Provide the [X, Y] coordinate of the cell's center where the given text is located.  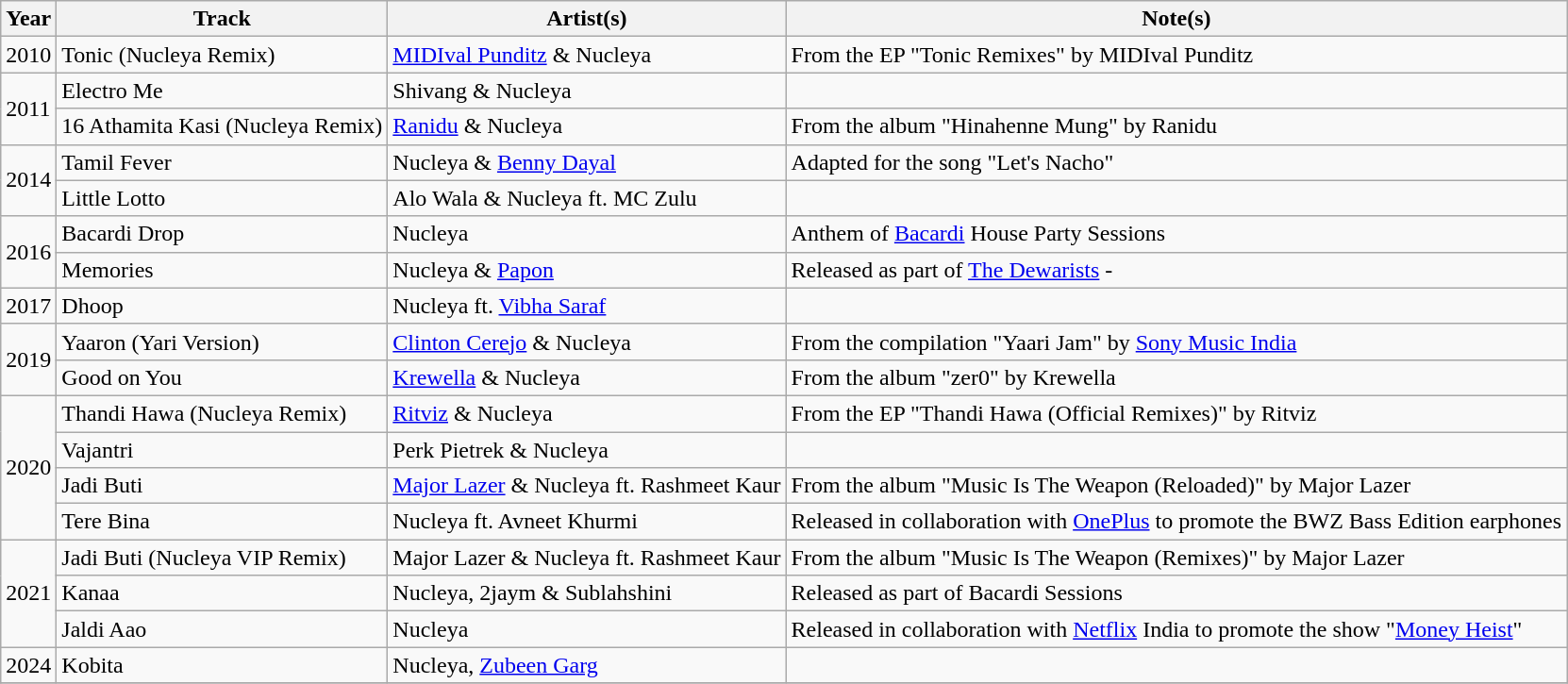
Released as part of Bacardi Sessions [1176, 593]
Nucleya ft. Avneet Khurmi [587, 522]
Good on You [223, 377]
Tonic (Nucleya Remix) [223, 55]
From the EP "Tonic Remixes" by MIDIval Punditz [1176, 55]
From the compilation "Yaari Jam" by Sony Music India [1176, 342]
Shivang & Nucleya [587, 91]
Yaaron (Yari Version) [223, 342]
Alo Wala & Nucleya ft. MC Zulu [587, 198]
2014 [28, 180]
2017 [28, 306]
Track [223, 19]
16 Athamita Kasi (Nucleya Remix) [223, 126]
Nucleya, 2jaym & Sublahshini [587, 593]
Perk Pietrek & Nucleya [587, 450]
Nucleya ft. Vibha Saraf [587, 306]
Nucleya & Papon [587, 270]
Ritviz & Nucleya [587, 413]
Tere Bina [223, 522]
Tamil Fever [223, 162]
Nucleya & Benny Dayal [587, 162]
Electro Me [223, 91]
2020 [28, 467]
Note(s) [1176, 19]
Anthem of Bacardi House Party Sessions [1176, 234]
Jadi Buti [223, 486]
From the EP "Thandi Hawa (Official Remixes)" by Ritviz [1176, 413]
From the album "Music Is The Weapon (Remixes)" by Major Lazer [1176, 558]
Released in collaboration with Netflix India to promote the show "Money Heist" [1176, 629]
2010 [28, 55]
Vajantri [223, 450]
Memories [223, 270]
Year [28, 19]
From the album "zer0" by Krewella [1176, 377]
Nucleya, Zubeen Garg [587, 665]
Thandi Hawa (Nucleya Remix) [223, 413]
2011 [28, 108]
Kanaa [223, 593]
Dhoop [223, 306]
Ranidu & Nucleya [587, 126]
Bacardi Drop [223, 234]
2021 [28, 593]
MIDIval Punditz & Nucleya [587, 55]
Released as part of The Dewarists - [1176, 270]
From the album "Music Is The Weapon (Reloaded)" by Major Lazer [1176, 486]
Released in collaboration with OnePlus to promote the BWZ Bass Edition earphones [1176, 522]
Krewella & Nucleya [587, 377]
From the album "Hinahenne Mung" by Ranidu [1176, 126]
Jaldi Aao [223, 629]
Kobita [223, 665]
2016 [28, 252]
2019 [28, 359]
Little Lotto [223, 198]
Jadi Buti (Nucleya VIP Remix) [223, 558]
2024 [28, 665]
Adapted for the song "Let's Nacho" [1176, 162]
Artist(s) [587, 19]
Clinton Cerejo & Nucleya [587, 342]
